Determine the [x, y] coordinate at the center of the cell enclosing the given text.  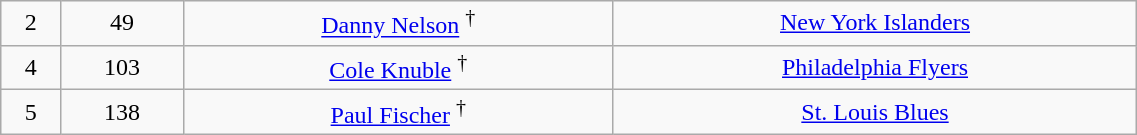
Paul Fischer † [398, 112]
Philadelphia Flyers [875, 68]
New York Islanders [875, 24]
49 [122, 24]
Cole Knuble † [398, 68]
5 [31, 112]
138 [122, 112]
2 [31, 24]
St. Louis Blues [875, 112]
Danny Nelson † [398, 24]
103 [122, 68]
4 [31, 68]
